Find where the given text appears and provide that cell's center as (x, y) coordinate. 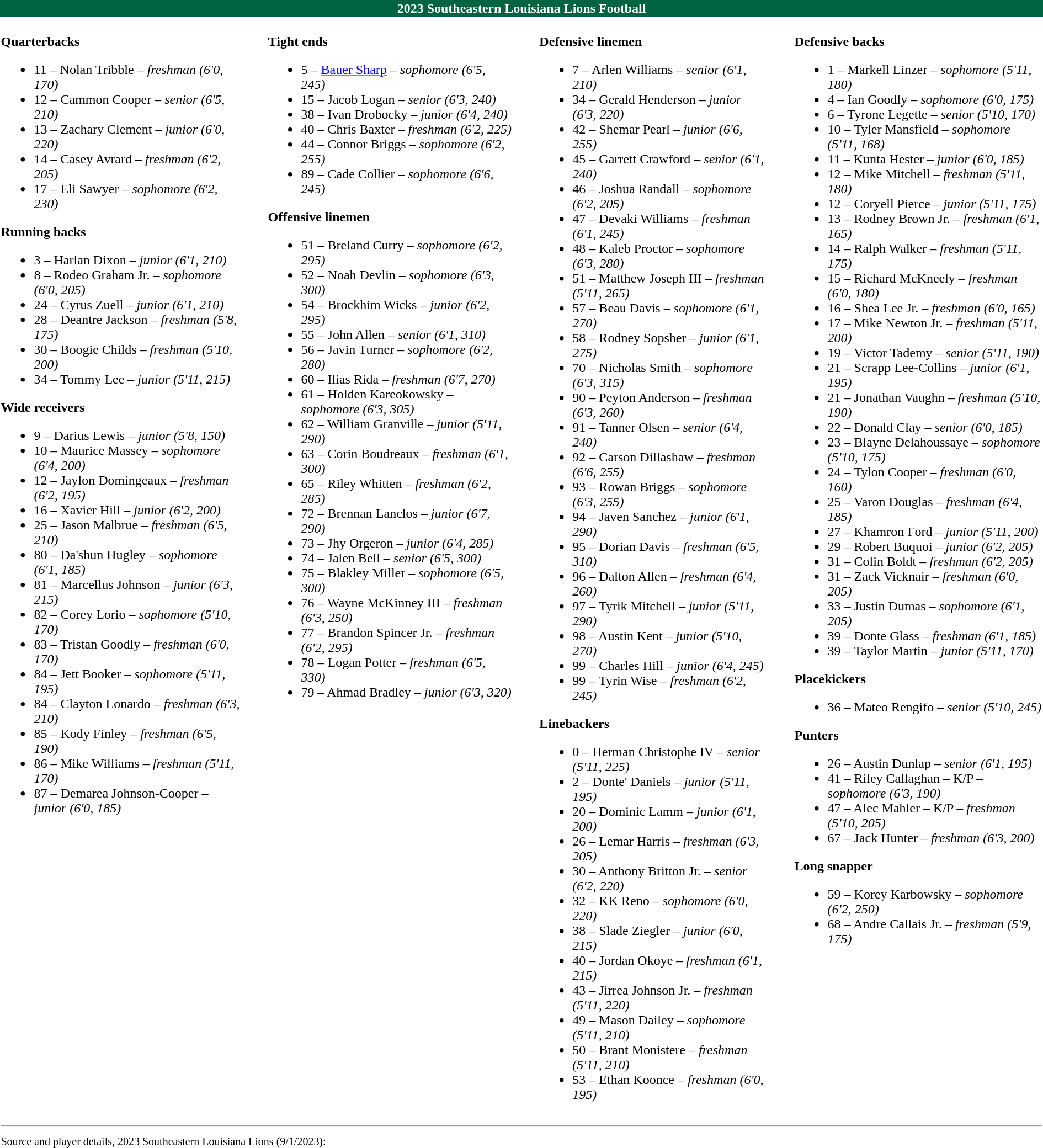
2023 Southeastern Louisiana Lions Football (521, 8)
